Return [X, Y] of the center of cell containing provided text 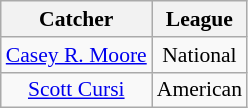
Scott Cursi [76, 90]
League [200, 19]
American [200, 90]
Casey R. Moore [76, 55]
National [200, 55]
Catcher [76, 19]
